From the cell containing the given text, extract its center point as [X, Y] coordinate. 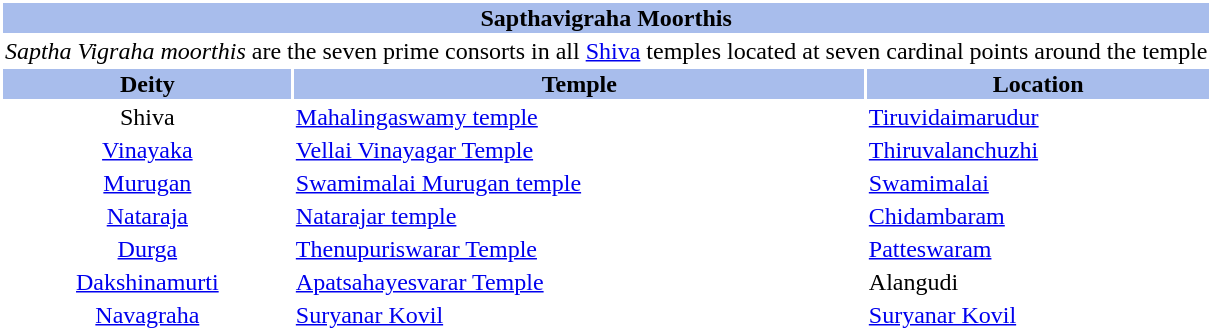
Thenupuriswarar Temple [579, 249]
Vellai Vinayagar Temple [579, 150]
Location [1038, 84]
Apatsahayesvarar Temple [579, 282]
Temple [579, 84]
Navagraha [147, 315]
Durga [147, 249]
Shiva [147, 117]
Dakshinamurti [147, 282]
Swamimalai Murugan temple [579, 183]
Saptha Vigraha moorthis are the seven prime consorts in all Shiva temples located at seven cardinal points around the temple [606, 51]
Natarajar temple [579, 216]
Murugan [147, 183]
Chidambaram [1038, 216]
Mahalingaswamy temple [579, 117]
Vinayaka [147, 150]
Sapthavigraha Moorthis [606, 18]
Patteswaram [1038, 249]
Alangudi [1038, 282]
Nataraja [147, 216]
Deity [147, 84]
Swamimalai [1038, 183]
Thiruvalanchuzhi [1038, 150]
Tiruvidaimarudur [1038, 117]
